Return [X, Y] of the center of cell containing provided text 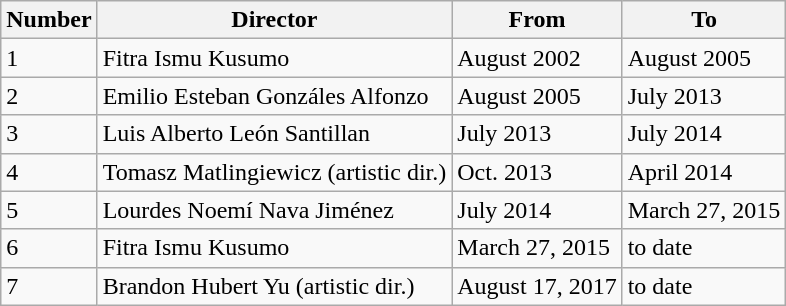
Director [274, 20]
Brandon Hubert Yu (artistic dir.) [274, 286]
To [704, 20]
Number [49, 20]
3 [49, 134]
Emilio Esteban Gonzáles Alfonzo [274, 96]
August 17, 2017 [537, 286]
Tomasz Matlingiewicz (artistic dir.) [274, 172]
4 [49, 172]
1 [49, 58]
Luis Alberto León Santillan [274, 134]
August 2002 [537, 58]
Oct. 2013 [537, 172]
2 [49, 96]
5 [49, 210]
6 [49, 248]
From [537, 20]
7 [49, 286]
Lourdes Noemí Nava Jiménez [274, 210]
April 2014 [704, 172]
